Extract the [X, Y] coordinate from the center of the cell holding the provided text.  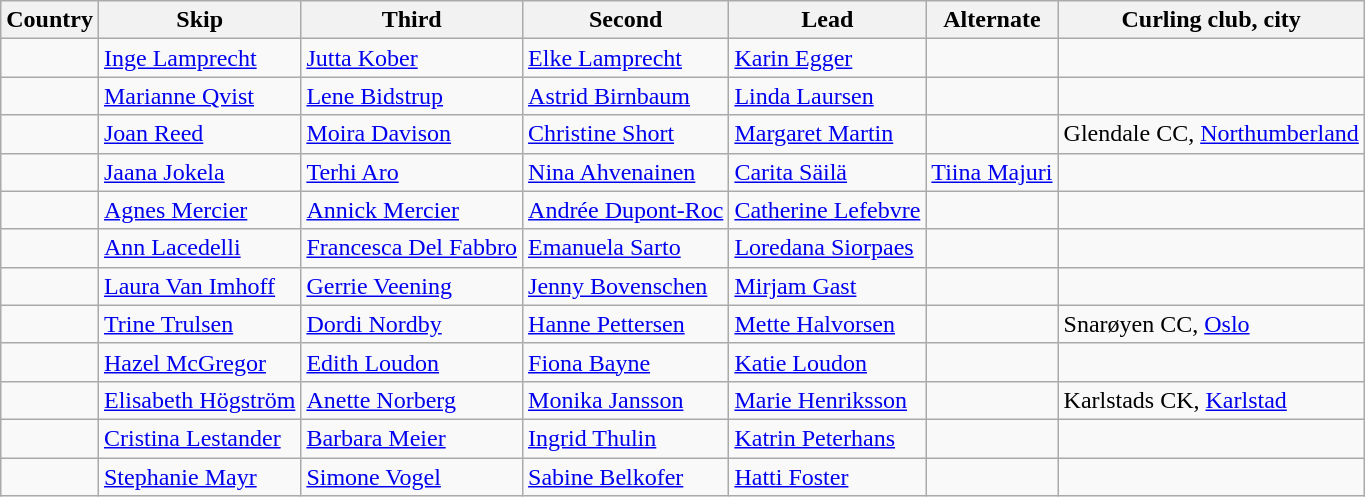
Country [50, 20]
Third [412, 20]
Barbara Meier [412, 438]
Katrin Peterhans [828, 438]
Jaana Jokela [199, 172]
Glendale CC, Northumberland [1211, 134]
Catherine Lefebvre [828, 210]
Sabine Belkofer [626, 477]
Andrée Dupont-Roc [626, 210]
Moira Davison [412, 134]
Jenny Bovenschen [626, 286]
Mirjam Gast [828, 286]
Second [626, 20]
Gerrie Veening [412, 286]
Linda Laursen [828, 96]
Joan Reed [199, 134]
Annick Mercier [412, 210]
Trine Trulsen [199, 324]
Agnes Mercier [199, 210]
Jutta Kober [412, 58]
Hanne Pettersen [626, 324]
Hatti Foster [828, 477]
Simone Vogel [412, 477]
Astrid Birnbaum [626, 96]
Karin Egger [828, 58]
Snarøyen CC, Oslo [1211, 324]
Ann Lacedelli [199, 248]
Nina Ahvenainen [626, 172]
Mette Halvorsen [828, 324]
Carita Säilä [828, 172]
Francesca Del Fabbro [412, 248]
Anette Norberg [412, 400]
Karlstads CK, Karlstad [1211, 400]
Inge Lamprecht [199, 58]
Skip [199, 20]
Terhi Aro [412, 172]
Fiona Bayne [626, 362]
Elke Lamprecht [626, 58]
Stephanie Mayr [199, 477]
Monika Jansson [626, 400]
Christine Short [626, 134]
Edith Loudon [412, 362]
Emanuela Sarto [626, 248]
Alternate [992, 20]
Dordi Nordby [412, 324]
Lene Bidstrup [412, 96]
Margaret Martin [828, 134]
Loredana Siorpaes [828, 248]
Marianne Qvist [199, 96]
Curling club, city [1211, 20]
Lead [828, 20]
Marie Henriksson [828, 400]
Katie Loudon [828, 362]
Ingrid Thulin [626, 438]
Cristina Lestander [199, 438]
Laura Van Imhoff [199, 286]
Hazel McGregor [199, 362]
Elisabeth Högström [199, 400]
Tiina Majuri [992, 172]
